From the cell containing the given text, extract its center point as [X, Y] coordinate. 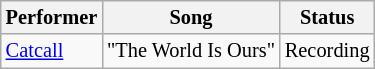
Performer [52, 17]
Recording [328, 51]
Catcall [52, 51]
"The World Is Ours" [191, 51]
Song [191, 17]
Status [328, 17]
